Return the [X, Y] coordinate for the center point of the cell that contains the specified text.  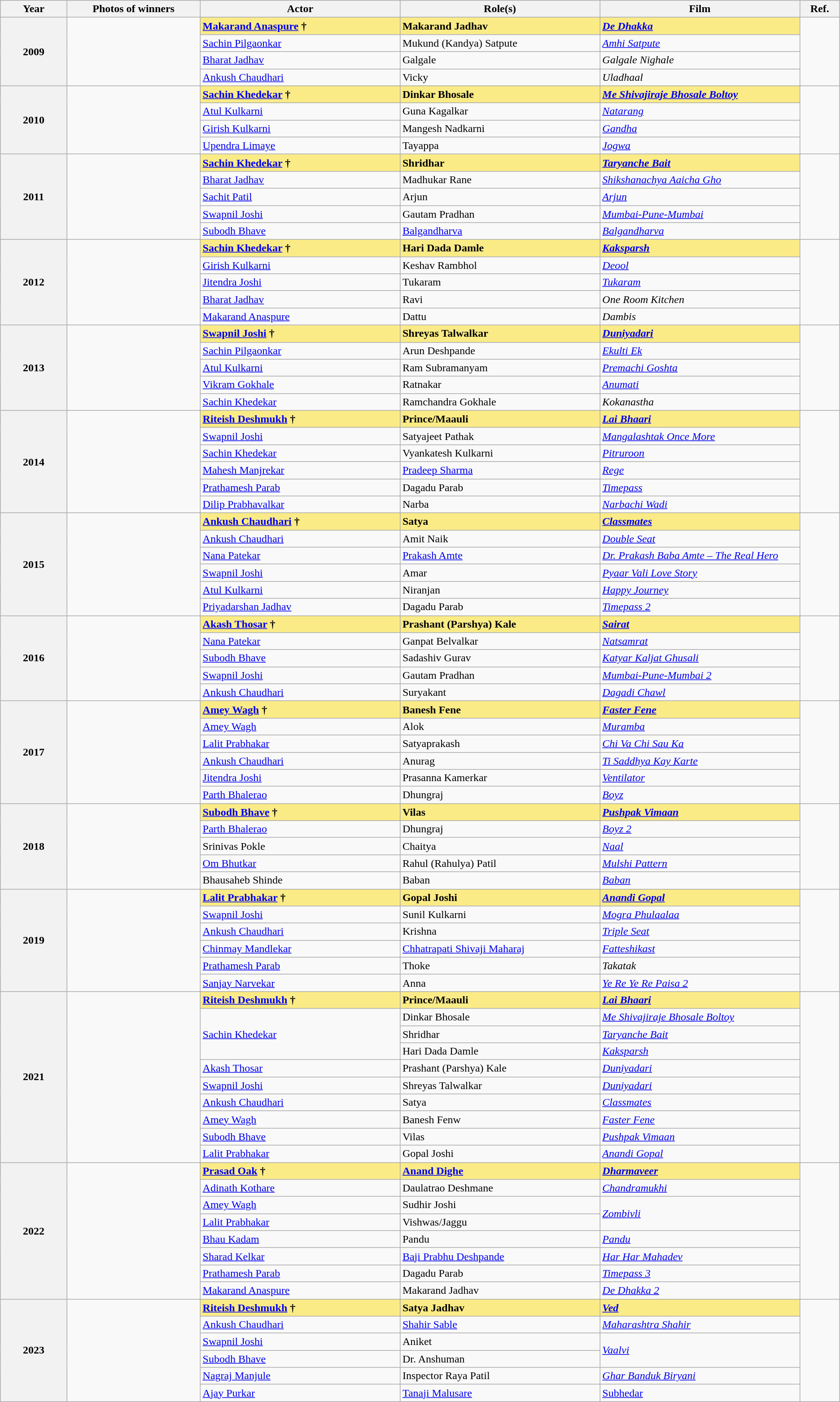
Ankush Chaudhari † [300, 522]
Boyz [700, 795]
Satyajeet Pathak [500, 436]
Gandha [700, 128]
Dr. Prakash Baba Amte – The Real Hero [700, 556]
Timepass [700, 487]
Dharmaveer [700, 1171]
Mahesh Manjrekar [300, 470]
Keshav Rambhol [500, 265]
Deool [700, 265]
Mogra Phulaalaa [700, 914]
Aniket [500, 1342]
Timepass 3 [700, 1273]
Ghar Banduk Biryani [700, 1376]
Sunil Kulkarni [500, 914]
2017 [34, 752]
Akash Thosar † [300, 624]
2013 [34, 368]
Chhatrapati Shivaji Maharaj [500, 949]
Mangesh Nadkarni [500, 128]
Ganpat Belvalkar [500, 641]
Amar [500, 573]
Krishna [500, 932]
Dattu [500, 316]
Adinath Kothare [300, 1188]
Mangalashtak Once More [700, 436]
Satyaprakash [500, 743]
Ye Re Ye Re Paisa 2 [700, 983]
Dilip Prabhavalkar [300, 505]
Swapnil Joshi † [300, 334]
Mukund (Kandya) Satpute [500, 43]
Dambis [700, 316]
2015 [34, 564]
Triple Seat [700, 932]
Rege [700, 470]
Sharad Kelkar [300, 1256]
Madhukar Rane [500, 180]
Mumbai-Pune-Mumbai 2 [700, 675]
Banesh Fenw [500, 1120]
Subhedar [700, 1393]
Sachit Patil [300, 197]
Upendra Limaye [300, 145]
Pradeep Sharma [500, 470]
Thoke [500, 966]
Photos of winners [134, 9]
Shahir Sable [500, 1325]
Ravi [500, 299]
Kokanastha [700, 402]
Ramchandra Gokhale [500, 402]
Niranjan [500, 590]
Chandramukhi [700, 1188]
Amit Naik [500, 539]
One Room Kitchen [700, 299]
Makarand Anaspure † [300, 26]
Arun Deshpande [500, 351]
Muramba [700, 726]
Ved [700, 1308]
Lalit Prabhakar † [300, 897]
Double Seat [700, 539]
Ram Subramanyam [500, 368]
Film [700, 9]
Prasanna Kamerkar [500, 778]
Takatak [700, 966]
Jogwa [700, 145]
2011 [34, 197]
Chaitya [500, 846]
Natarang [700, 111]
Mumbai-Pune-Mumbai [700, 214]
Narbachi Wadi [700, 505]
Ventilator [700, 778]
Ti Saddhya Kay Karte [700, 761]
2010 [34, 120]
Srinivas Pokle [300, 846]
De Dhakka 2 [700, 1290]
Satya Jadhav [500, 1308]
Pitruroon [700, 453]
Anurag [500, 761]
Prasad Oak † [300, 1171]
Bhausaheb Shinde [300, 880]
Sairat [700, 624]
Tanaji Malusare [500, 1393]
Sudhir Joshi [500, 1205]
Bhau Kadam [300, 1239]
Natsamrat [700, 641]
Alok [500, 726]
Om Bhutkar [300, 863]
Chi Va Chi Sau Ka [700, 743]
Galgale Nighale [700, 60]
Daulatrao Deshmane [500, 1188]
Boyz 2 [700, 829]
Baji Prabhu Deshpande [500, 1256]
Rahul (Rahulya) Patil [500, 863]
Maharashtra Shahir [700, 1325]
Mulshi Pattern [700, 863]
Tayappa [500, 145]
Banesh Fene [500, 709]
Katyar Kaljat Ghusali [700, 658]
Chinmay Mandlekar [300, 949]
Subodh Bhave † [300, 812]
Uladhaal [700, 77]
Har Har Mahadev [700, 1256]
Prakash Amte [500, 556]
Inspector Raya Patil [500, 1376]
Sadashiv Gurav [500, 658]
Fatteshikast [700, 949]
Anumati [700, 385]
Naal [700, 846]
Vishwas/Jaggu [500, 1222]
2018 [34, 846]
Dagadi Chawl [700, 692]
Ekulti Ek [700, 351]
Dr. Anshuman [500, 1359]
De Dhakka [700, 26]
Priyadarshan Jadhav [300, 607]
Nagraj Manjule [300, 1376]
Role(s) [500, 9]
Sanjay Narvekar [300, 983]
Vikram Gokhale [300, 385]
Year [34, 9]
Galgale [500, 60]
Shikshanachya Aaicha Gho [700, 180]
Pyaar Vali Love Story [700, 573]
2021 [34, 1077]
Vicky [500, 77]
Suryakant [500, 692]
Ratnakar [500, 385]
2014 [34, 461]
Akash Thosar [300, 1068]
2022 [34, 1231]
Timepass 2 [700, 607]
2019 [34, 940]
2012 [34, 282]
Ajay Purkar [300, 1393]
Ref. [819, 9]
Anand Dighe [500, 1171]
Anna [500, 983]
Actor [300, 9]
Narba [500, 505]
2009 [34, 52]
Premachi Goshta [700, 368]
Amhi Satpute [700, 43]
Vaalvi [700, 1350]
Amey Wagh † [300, 709]
Happy Journey [700, 590]
2016 [34, 658]
2023 [34, 1350]
Zombivli [700, 1213]
Guna Kagalkar [500, 111]
Vyankatesh Kulkarni [500, 453]
